Identify which cell holds the provided text, then report its [X, Y] central coordinate. 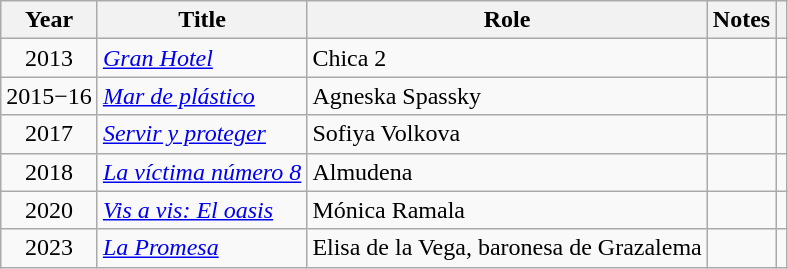
2023 [50, 248]
Notes [741, 20]
Role [507, 20]
Vis a vis: El oasis [202, 210]
2020 [50, 210]
Gran Hotel [202, 58]
Chica 2 [507, 58]
2015−16 [50, 96]
Elisa de la Vega, baronesa de Grazalema [507, 248]
Mónica Ramala [507, 210]
Title [202, 20]
Almudena [507, 172]
La Promesa [202, 248]
2018 [50, 172]
Year [50, 20]
La víctima número 8 [202, 172]
2017 [50, 134]
Servir y proteger [202, 134]
Sofiya Volkova [507, 134]
Agneska Spassky [507, 96]
Mar de plástico [202, 96]
2013 [50, 58]
